From the cell containing the given text, extract its center point as [X, Y] coordinate. 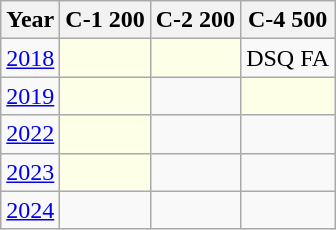
C-4 500 [288, 20]
DSQ FA [288, 58]
C-2 200 [195, 20]
C-1 200 [105, 20]
Year [30, 20]
2024 [30, 210]
2018 [30, 58]
2023 [30, 172]
2019 [30, 96]
2022 [30, 134]
